Capture the cell that displays the provided text and extract its (x, y) central coordinate. 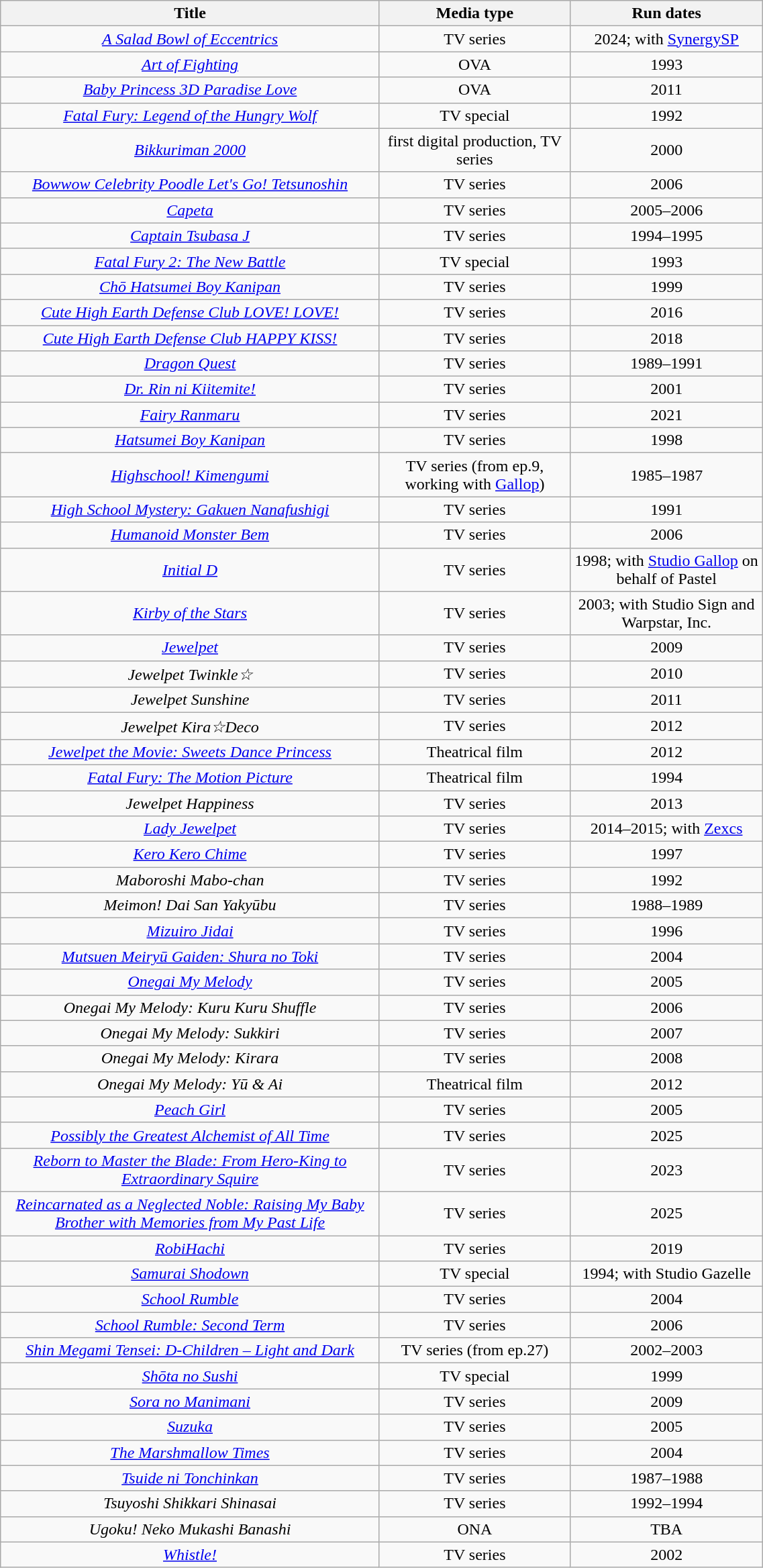
Media type (474, 13)
Capeta (191, 210)
2007 (667, 1033)
Lady Jewelpet (191, 829)
Onegai My Melody: Sukkiri (191, 1033)
Peach Girl (191, 1110)
2013 (667, 803)
2002–2003 (667, 1351)
Mizuiro Jidai (191, 931)
Suzuka (191, 1427)
Jewelpet (191, 648)
Whistle! (191, 1555)
1997 (667, 854)
1991 (667, 509)
Reborn to Master the Blade: From Hero-King to Extraordinary Squire (191, 1169)
Maboroshi Mabo-chan (191, 880)
Shōta no Sushi (191, 1376)
2019 (667, 1248)
2014–2015; with Zexcs (667, 829)
Possibly the Greatest Alchemist of All Time (191, 1135)
1998; with Studio Gallop on behalf of Pastel (667, 569)
2003; with Studio Sign and Warpstar, Inc. (667, 614)
Samurai Shodown (191, 1274)
Bowwow Celebrity Poodle Let's Go! Tetsunoshin (191, 185)
Mutsuen Meiryū Gaiden: Shura no Toki (191, 957)
Cute High Earth Defense Club LOVE! LOVE! (191, 312)
Tsuide ni Tonchinkan (191, 1478)
Sora no Manimani (191, 1402)
School Rumble (191, 1300)
Jewelpet Sunshine (191, 700)
Dr. Rin ni Kiitemite! (191, 389)
1994–1995 (667, 236)
Ugoku! Neko Mukashi Banashi (191, 1529)
2002 (667, 1555)
Jewelpet Twinkle☆ (191, 674)
Onegai My Melody: Yū & Ai (191, 1084)
TBA (667, 1529)
2024; with SynergySP (667, 39)
Hatsumei Boy Kanipan (191, 440)
A Salad Bowl of Eccentrics (191, 39)
1988–1989 (667, 905)
Kirby of the Stars (191, 614)
2005–2006 (667, 210)
2018 (667, 338)
School Rumble: Second Term (191, 1325)
Baby Princess 3D Paradise Love (191, 90)
2008 (667, 1059)
1989–1991 (667, 364)
1994; with Studio Gazelle (667, 1274)
Captain Tsubasa J (191, 236)
1996 (667, 931)
TV series (from ep.9, working with Gallop) (474, 475)
RobiHachi (191, 1248)
Onegai My Melody (191, 982)
Cute High Earth Defense Club HAPPY KISS! (191, 338)
Onegai My Melody: Kuru Kuru Shuffle (191, 1008)
Tsuyoshi Shikkari Shinasai (191, 1504)
1987–1988 (667, 1478)
2010 (667, 674)
High School Mystery: Gakuen Nanafushigi (191, 509)
2000 (667, 150)
Bikkuriman 2000 (191, 150)
Highschool! Kimengumi (191, 475)
Chō Hatsumei Boy Kanipan (191, 287)
Initial D (191, 569)
1992–1994 (667, 1504)
Art of Fighting (191, 64)
TV series (from ep.27) (474, 1351)
1985–1987 (667, 475)
Fairy Ranmaru (191, 415)
2016 (667, 312)
1998 (667, 440)
Dragon Quest (191, 364)
The Marshmallow Times (191, 1453)
Shin Megami Tensei: D-Children – Light and Dark (191, 1351)
2021 (667, 415)
Onegai My Melody: Kirara (191, 1059)
Fatal Fury 2: The New Battle (191, 261)
first digital production, TV series (474, 150)
Kero Kero Chime (191, 854)
Humanoid Monster Bem (191, 535)
Jewelpet Happiness (191, 803)
Fatal Fury: The Motion Picture (191, 777)
Jewelpet the Movie: Sweets Dance Princess (191, 752)
Meimon! Dai San Yakyūbu (191, 905)
ONA (474, 1529)
2023 (667, 1169)
2001 (667, 389)
Reincarnated as a Neglected Noble: Raising My Baby Brother with Memories from My Past Life (191, 1214)
Run dates (667, 13)
Title (191, 13)
1994 (667, 777)
Fatal Fury: Legend of the Hungry Wolf (191, 115)
Jewelpet Kira☆Deco (191, 726)
